Pinpoint the cell where the given text exists, returning its [x, y] midpoint coordinate. 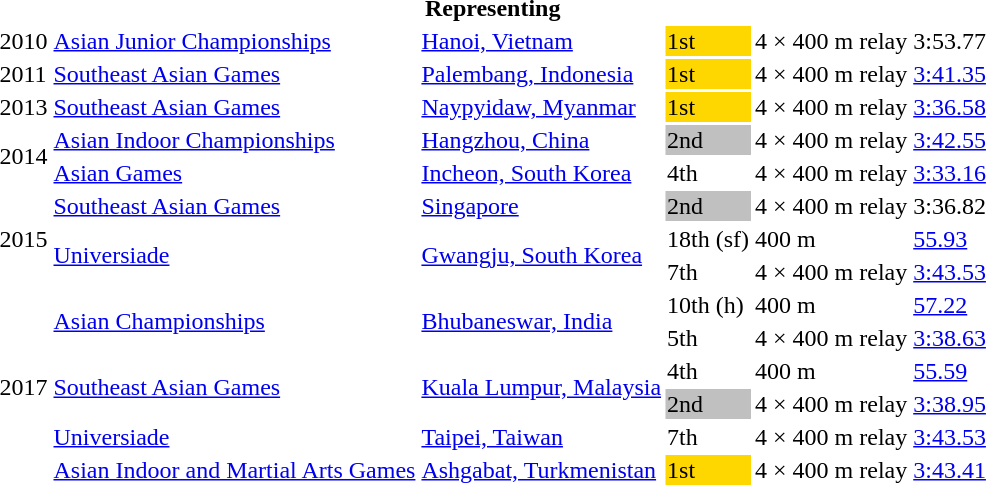
Asian Games [234, 173]
Naypyidaw, Myanmar [542, 107]
10th (h) [708, 305]
Gwangju, South Korea [542, 256]
Bhubaneswar, India [542, 322]
Singapore [542, 206]
Asian Indoor Championships [234, 140]
Hanoi, Vietnam [542, 41]
Palembang, Indonesia [542, 74]
Hangzhou, China [542, 140]
5th [708, 338]
Asian Championships [234, 322]
Kuala Lumpur, Malaysia [542, 388]
Taipei, Taiwan [542, 437]
Ashgabat, Turkmenistan [542, 470]
Asian Indoor and Martial Arts Games [234, 470]
18th (sf) [708, 239]
Asian Junior Championships [234, 41]
Incheon, South Korea [542, 173]
